Capture the cell that displays the provided text and extract its (X, Y) central coordinate. 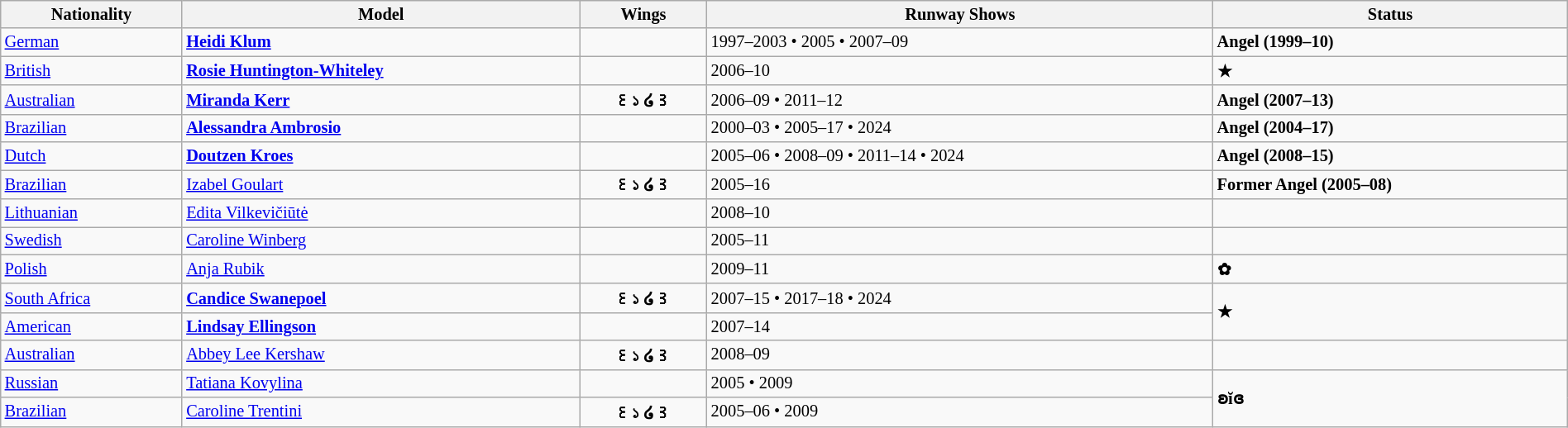
2005–16 (960, 183)
American (92, 326)
Dutch (92, 156)
Polish (92, 269)
Status (1390, 14)
2005 • 2009 (960, 383)
ʚĭɞ (1390, 398)
Caroline Trentini (380, 411)
2007–14 (960, 326)
Caroline Winberg (380, 240)
Swedish (92, 240)
Angel (2004–17) (1390, 128)
British (92, 71)
2008–10 (960, 212)
Lindsay Ellingson (380, 326)
South Africa (92, 297)
Abbey Lee Kershaw (380, 355)
Alessandra Ambrosio (380, 128)
Heidi Klum (380, 42)
Runway Shows (960, 14)
2008–09 (960, 355)
Angel (2008–15) (1390, 156)
Angel (1999–10) (1390, 42)
Nationality (92, 14)
Tatiana Kovylina (380, 383)
Miranda Kerr (380, 99)
2005–06 • 2008–09 • 2011–14 • 2024 (960, 156)
Russian (92, 383)
2007–15 • 2017–18 • 2024 (960, 297)
2006–09 • 2011–12 (960, 99)
Rosie Huntington-Whiteley (380, 71)
Doutzen Kroes (380, 156)
Izabel Goulart (380, 183)
✿ (1390, 269)
1997–2003 • 2005 • 2007–09 (960, 42)
Edita Vilkevičiūtė (380, 212)
Lithuanian (92, 212)
Angel (2007–13) (1390, 99)
2005–06 • 2009 (960, 411)
Anja Rubik (380, 269)
2009–11 (960, 269)
Model (380, 14)
Wings (643, 14)
2000–03 • 2005–17 • 2024 (960, 128)
Candice Swanepoel (380, 297)
German (92, 42)
2005–11 (960, 240)
Former Angel (2005–08) (1390, 183)
2006–10 (960, 71)
